Find where the given text appears and provide that cell's center as [X, Y] coordinate. 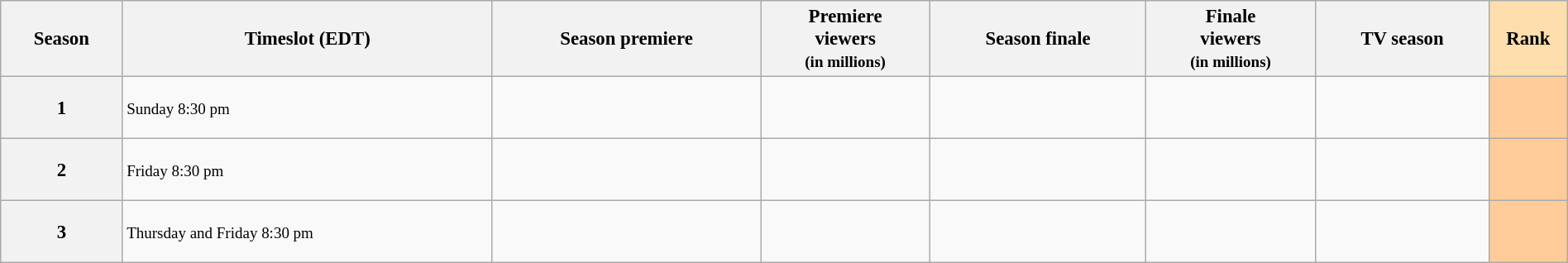
Season [61, 39]
Rank [1528, 39]
Sunday 8:30 pm [308, 108]
Season finale [1039, 39]
1 [61, 108]
Friday 8:30 pm [308, 170]
Season premiere [626, 39]
Timeslot (EDT) [308, 39]
3 [61, 232]
2 [61, 170]
TV season [1403, 39]
Thursday and Friday 8:30 pm [308, 232]
Finaleviewers(in millions) [1231, 39]
Premiereviewers(in millions) [845, 39]
